Locate the cell with the specified text and output its (x, y) center coordinate. 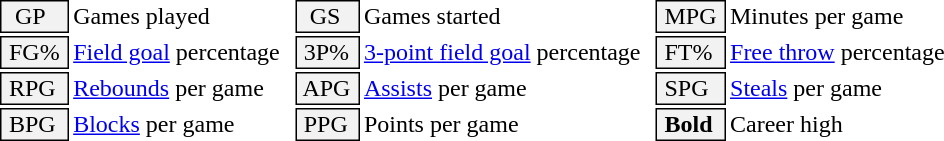
Rebounds per game (182, 88)
APG (328, 88)
GP (34, 16)
3-point field goal percentage (507, 52)
FT% (691, 52)
FG% (34, 52)
Points per game (507, 124)
Field goal percentage (182, 52)
Blocks per game (182, 124)
Assists per game (507, 88)
RPG (34, 88)
3P% (328, 52)
Games started (507, 16)
Bold (691, 124)
GS (328, 16)
SPG (691, 88)
BPG (34, 124)
MPG (691, 16)
PPG (328, 124)
Games played (182, 16)
